Detect which cell encompasses the target text, then output its (X, Y) center coordinate. 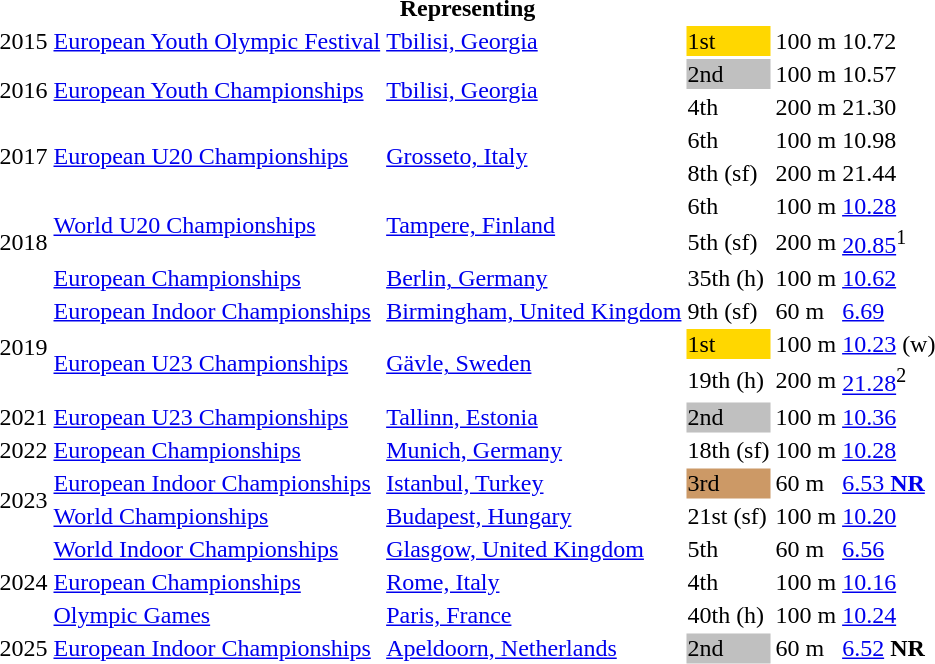
3rd (728, 483)
35th (h) (728, 278)
Istanbul, Turkey (534, 483)
European Youth Olympic Festival (217, 41)
Rome, Italy (534, 582)
Budapest, Hungary (534, 516)
19th (h) (728, 380)
21st (sf) (728, 516)
Gävle, Sweden (534, 364)
9th (sf) (728, 311)
Apeldoorn, Netherlands (534, 648)
European Youth Championships (217, 90)
Olympic Games (217, 615)
5th (sf) (728, 242)
Berlin, Germany (534, 278)
European U20 Championships (217, 156)
Tampere, Finland (534, 226)
18th (sf) (728, 450)
5th (728, 549)
Paris, France (534, 615)
Glasgow, United Kingdom (534, 549)
Grosseto, Italy (534, 156)
8th (sf) (728, 173)
40th (h) (728, 615)
Munich, Germany (534, 450)
Tallinn, Estonia (534, 417)
World U20 Championships (217, 226)
Birmingham, United Kingdom (534, 311)
World Championships (217, 516)
World Indoor Championships (217, 549)
